Capture the cell that displays the provided text and extract its [x, y] central coordinate. 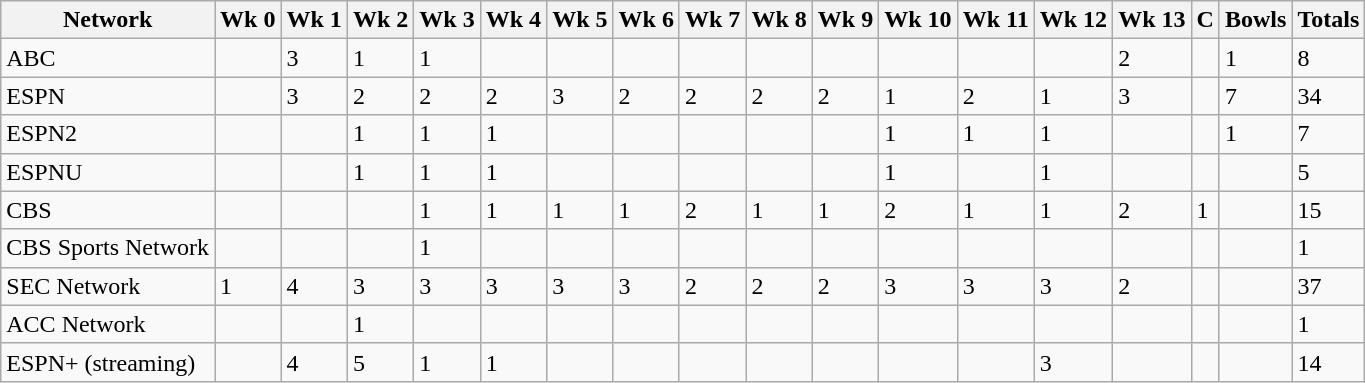
ACC Network [108, 324]
ESPN+ (streaming) [108, 362]
CBS Sports Network [108, 248]
CBS [108, 210]
Wk 9 [845, 20]
SEC Network [108, 286]
37 [1328, 286]
15 [1328, 210]
Wk 3 [447, 20]
Bowls [1255, 20]
8 [1328, 58]
Wk 11 [996, 20]
14 [1328, 362]
ESPNU [108, 172]
Wk 6 [646, 20]
ESPN2 [108, 134]
Wk 7 [712, 20]
Wk 0 [247, 20]
Wk 13 [1152, 20]
Totals [1328, 20]
34 [1328, 96]
Wk 12 [1073, 20]
Wk 2 [380, 20]
Network [108, 20]
Wk 1 [314, 20]
Wk 4 [513, 20]
Wk 5 [580, 20]
ABC [108, 58]
Wk 10 [918, 20]
C [1205, 20]
Wk 8 [779, 20]
ESPN [108, 96]
